Return (x, y) of the center of cell containing provided text 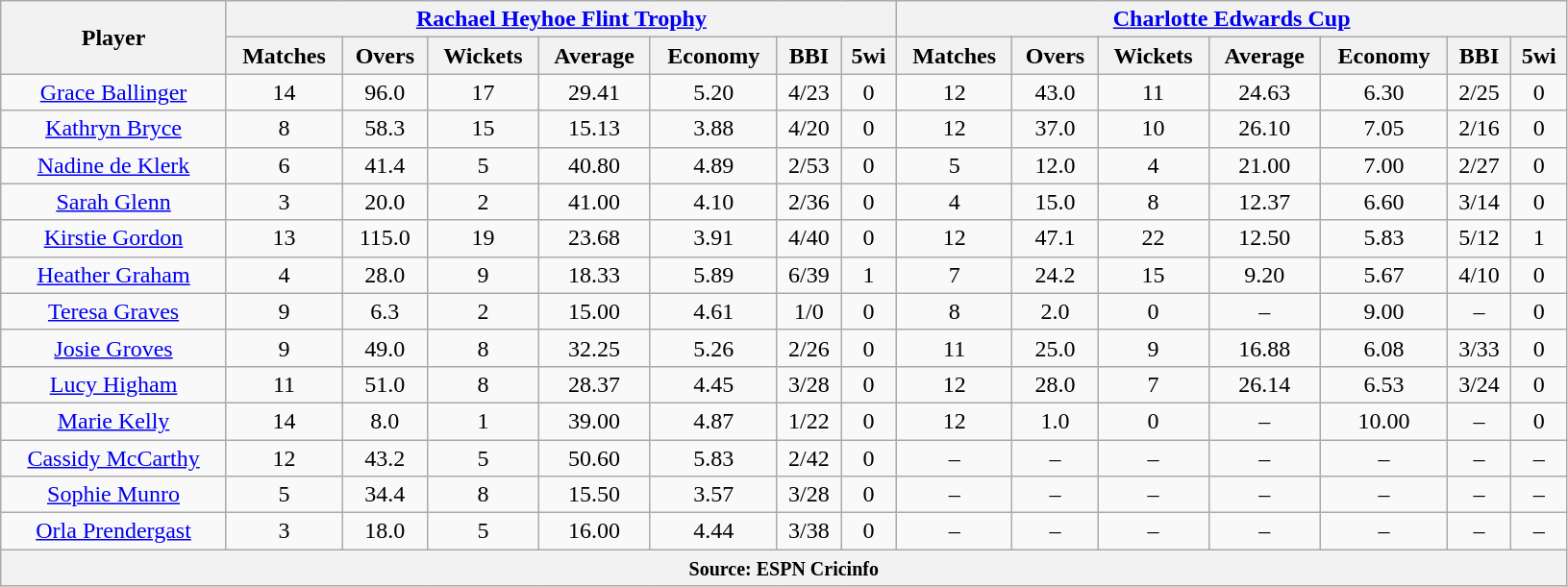
15.00 (594, 311)
4.61 (713, 311)
16.00 (594, 531)
Nadine de Klerk (113, 165)
4.87 (713, 421)
21.00 (1265, 165)
3/38 (809, 531)
5.89 (713, 275)
4.10 (713, 202)
4/20 (809, 129)
3.91 (713, 238)
19 (483, 238)
Kirstie Gordon (113, 238)
17 (483, 92)
2/26 (809, 348)
10 (1154, 129)
10.00 (1384, 421)
2/25 (1479, 92)
40.80 (594, 165)
5.26 (713, 348)
Orla Prendergast (113, 531)
4.45 (713, 384)
5.20 (713, 92)
6.08 (1384, 348)
43.0 (1056, 92)
34.4 (385, 495)
6.53 (1384, 384)
4.89 (713, 165)
15.50 (594, 495)
2.0 (1056, 311)
16.88 (1265, 348)
Source: ESPN Cricinfo (784, 568)
Kathryn Bryce (113, 129)
29.41 (594, 92)
4/23 (809, 92)
2/27 (1479, 165)
23.68 (594, 238)
15.13 (594, 129)
49.0 (385, 348)
25.0 (1056, 348)
12.50 (1265, 238)
41.4 (385, 165)
3/24 (1479, 384)
1/0 (809, 311)
5/12 (1479, 238)
28.37 (594, 384)
32.25 (594, 348)
39.00 (594, 421)
26.14 (1265, 384)
24.63 (1265, 92)
15.0 (1056, 202)
4/40 (809, 238)
3/14 (1479, 202)
43.2 (385, 458)
51.0 (385, 384)
47.1 (1056, 238)
3.88 (713, 129)
Cassidy McCarthy (113, 458)
Charlotte Edwards Cup (1231, 19)
7.00 (1384, 165)
7.05 (1384, 129)
Sarah Glenn (113, 202)
12.0 (1056, 165)
Josie Groves (113, 348)
Player (113, 37)
3.57 (713, 495)
Rachael Heyhoe Flint Trophy (561, 19)
6.60 (1384, 202)
96.0 (385, 92)
37.0 (1056, 129)
6/39 (809, 275)
4/10 (1479, 275)
1.0 (1056, 421)
Marie Kelly (113, 421)
2/42 (809, 458)
Heather Graham (113, 275)
8.0 (385, 421)
9.20 (1265, 275)
18.33 (594, 275)
24.2 (1056, 275)
2/16 (1479, 129)
18.0 (385, 531)
22 (1154, 238)
13 (284, 238)
5.67 (1384, 275)
3/33 (1479, 348)
6 (284, 165)
12.37 (1265, 202)
115.0 (385, 238)
41.00 (594, 202)
6.3 (385, 311)
9.00 (1384, 311)
2/36 (809, 202)
58.3 (385, 129)
6.30 (1384, 92)
20.0 (385, 202)
Teresa Graves (113, 311)
Lucy Higham (113, 384)
Grace Ballinger (113, 92)
2/53 (809, 165)
26.10 (1265, 129)
Sophie Munro (113, 495)
4.44 (713, 531)
1/22 (809, 421)
50.60 (594, 458)
